Detect which cell encompasses the target text, then output its (X, Y) center coordinate. 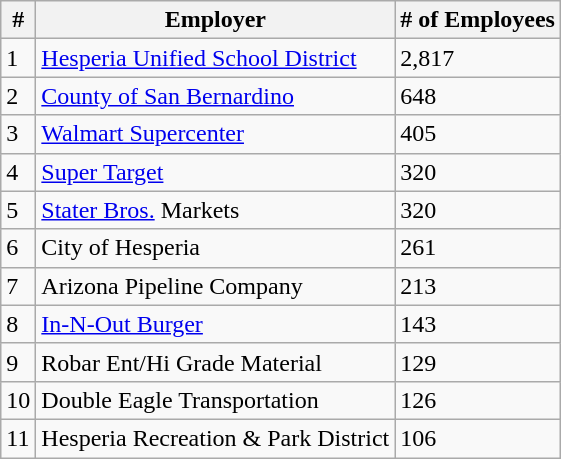
City of Hesperia (216, 248)
213 (478, 286)
10 (18, 400)
405 (478, 134)
Hesperia Recreation & Park District (216, 438)
9 (18, 362)
Employer (216, 20)
# (18, 20)
Arizona Pipeline Company (216, 286)
County of San Bernardino (216, 96)
143 (478, 324)
3 (18, 134)
In-N-Out Burger (216, 324)
2 (18, 96)
# of Employees (478, 20)
8 (18, 324)
129 (478, 362)
1 (18, 58)
Super Target (216, 172)
Robar Ent/Hi Grade Material (216, 362)
6 (18, 248)
7 (18, 286)
Hesperia Unified School District (216, 58)
Walmart Supercenter (216, 134)
Double Eagle Transportation (216, 400)
2,817 (478, 58)
261 (478, 248)
5 (18, 210)
4 (18, 172)
Stater Bros. Markets (216, 210)
126 (478, 400)
648 (478, 96)
106 (478, 438)
11 (18, 438)
